Extract the [X, Y] coordinate from the center of the cell holding the provided text.  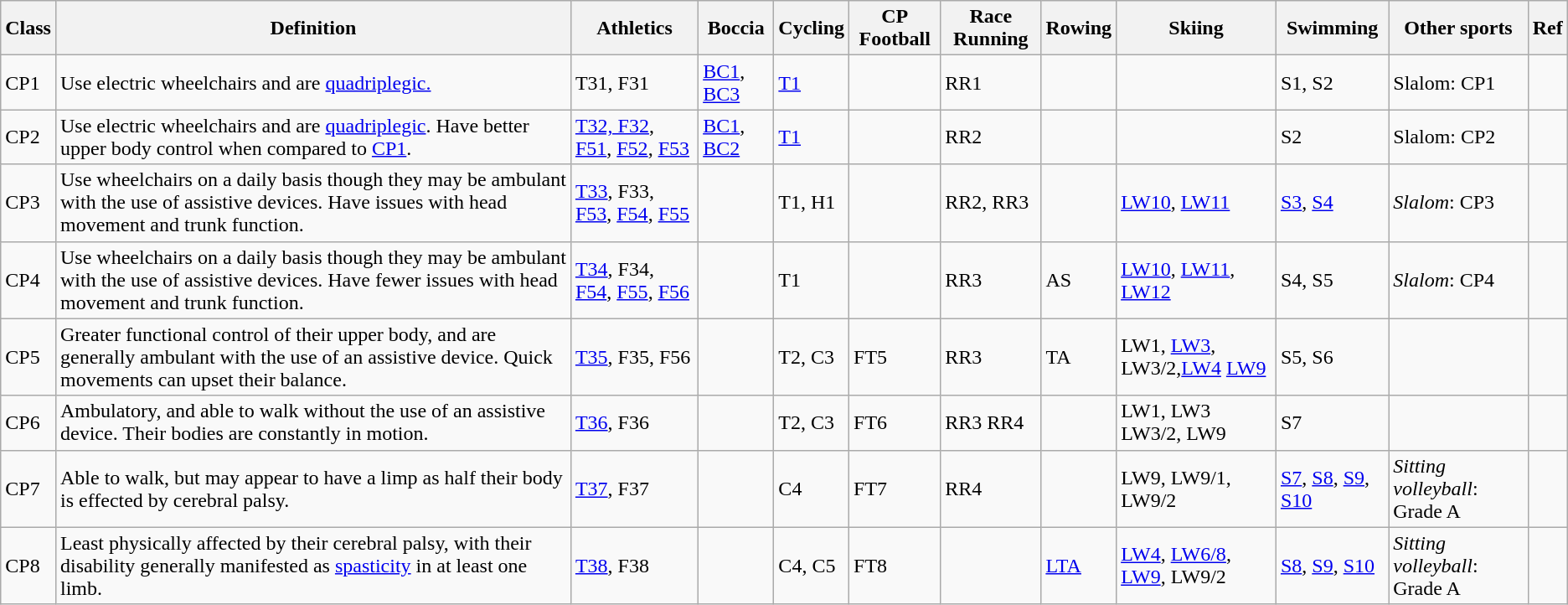
Use wheelchairs on a daily basis though they may be ambulant with the use of assistive devices. Have issues with head movement and trunk function. [313, 203]
LW1, LW3, LW3/2,LW4 LW9 [1196, 357]
CP2 [28, 137]
S3, S4 [1332, 203]
CP6 [28, 422]
Ambulatory, and able to walk without the use of an assistive device. Their bodies are constantly in motion. [313, 422]
S1, S2 [1332, 82]
FT5 [895, 357]
LW10, LW11 [1196, 203]
Boccia [736, 28]
T34, F34, F54, F55, F56 [634, 280]
T1, H1 [812, 203]
Least physically affected by their cerebral palsy, with their disability generally manifested as spasticity in at least one limb. [313, 566]
CP8 [28, 566]
Class [28, 28]
S7 [1332, 422]
CP3 [28, 203]
LTA [1079, 566]
CP1 [28, 82]
Rowing [1079, 28]
RR3 RR4 [991, 422]
Slalom: CP3 [1458, 203]
T36, F36 [634, 422]
Ref [1548, 28]
CP5 [28, 357]
T35, F35, F56 [634, 357]
S4, S5 [1332, 280]
Slalom: CP4 [1458, 280]
CP Football [895, 28]
FT7 [895, 489]
RR2, RR3 [991, 203]
RR1 [991, 82]
T33, F33, F53, F54, F55 [634, 203]
LW1, LW3 LW3/2, LW9 [1196, 422]
T31, F31 [634, 82]
Use electric wheelchairs and are quadriplegic. [313, 82]
S2 [1332, 137]
FT8 [895, 566]
T37, F37 [634, 489]
CP4 [28, 280]
C4, C5 [812, 566]
CP7 [28, 489]
LW9, LW9/1, LW9/2 [1196, 489]
S7, S8, S9, S10 [1332, 489]
Use electric wheelchairs and are quadriplegic. Have better upper body control when compared to CP1. [313, 137]
FT6 [895, 422]
Slalom: CP1 [1458, 82]
T32, F32, F51, F52, F53 [634, 137]
Swimming [1332, 28]
C4 [812, 489]
BC1, BC2 [736, 137]
Race Running [991, 28]
Cycling [812, 28]
T38, F38 [634, 566]
Athletics [634, 28]
BC1, BC3 [736, 82]
TA [1079, 357]
LW4, LW6/8, LW9, LW9/2 [1196, 566]
Other sports [1458, 28]
LW10, LW11, LW12 [1196, 280]
Skiing [1196, 28]
Slalom: CP2 [1458, 137]
RR2 [991, 137]
S5, S6 [1332, 357]
RR4 [991, 489]
AS [1079, 280]
Definition [313, 28]
Able to walk, but may appear to have a limp as half their body is effected by cerebral palsy. [313, 489]
S8, S9, S10 [1332, 566]
